Pinpoint the cell where the given text exists, returning its (x, y) midpoint coordinate. 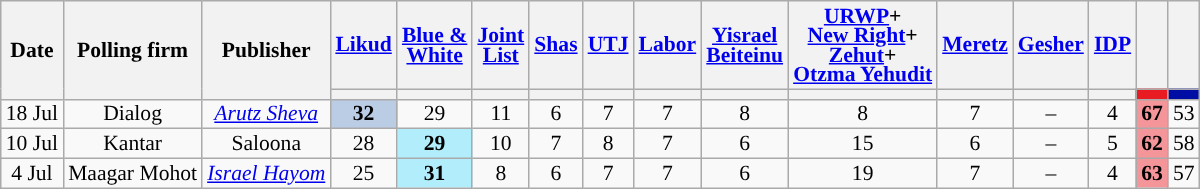
62 (1152, 144)
58 (1184, 144)
Gesher (1051, 45)
5 (1112, 144)
18 Jul (32, 114)
Polling firm (132, 50)
53 (1184, 114)
67 (1152, 114)
11 (500, 114)
Likud (364, 45)
UTJ (608, 45)
32 (364, 114)
Meretz (975, 45)
15 (862, 144)
Maagar Mohot (132, 174)
Publisher (266, 50)
Kantar (132, 144)
10 (500, 144)
Israel Hayom (266, 174)
25 (364, 174)
Date (32, 50)
Labor (668, 45)
URWP+New Right+Zehut+Otzma Yehudit (862, 45)
Shas (556, 45)
JointList (500, 45)
10 Jul (32, 144)
63 (1152, 174)
Arutz Sheva (266, 114)
31 (434, 174)
4 Jul (32, 174)
Saloona (266, 144)
Blue &White (434, 45)
19 (862, 174)
YisraelBeiteinu (744, 45)
57 (1184, 174)
IDP (1112, 45)
28 (364, 144)
Dialog (132, 114)
